Return (x, y) of the center of cell containing provided text 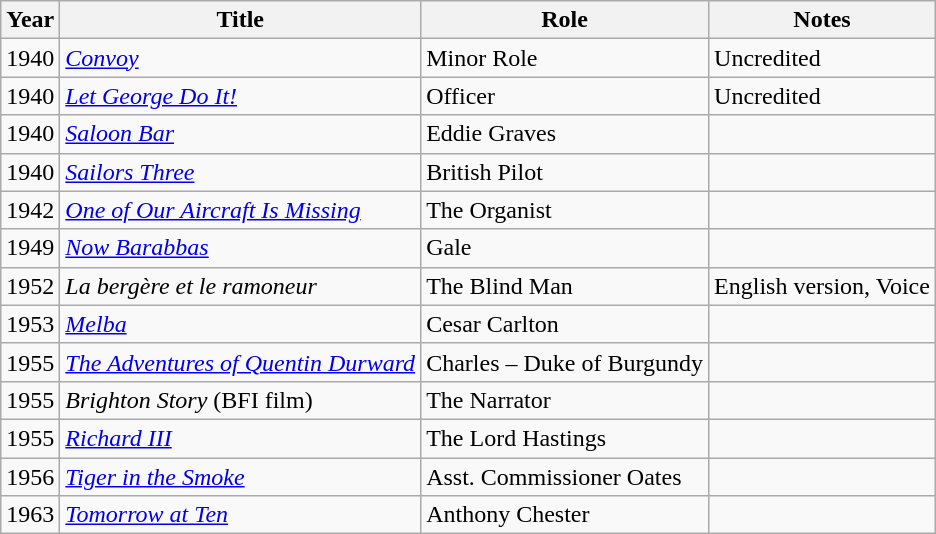
La bergère et le ramoneur (240, 286)
Tiger in the Smoke (240, 477)
Year (30, 20)
Notes (822, 20)
1949 (30, 248)
The Organist (565, 210)
English version, Voice (822, 286)
Charles – Duke of Burgundy (565, 362)
Officer (565, 96)
One of Our Aircraft Is Missing (240, 210)
Eddie Graves (565, 134)
Anthony Chester (565, 515)
Role (565, 20)
Asst. Commissioner Oates (565, 477)
The Narrator (565, 400)
Gale (565, 248)
1963 (30, 515)
Cesar Carlton (565, 324)
Title (240, 20)
1953 (30, 324)
British Pilot (565, 172)
Tomorrow at Ten (240, 515)
1952 (30, 286)
Now Barabbas (240, 248)
The Adventures of Quentin Durward (240, 362)
Saloon Bar (240, 134)
Richard III (240, 438)
Let George Do It! (240, 96)
Sailors Three (240, 172)
Melba (240, 324)
1956 (30, 477)
1942 (30, 210)
The Lord Hastings (565, 438)
Minor Role (565, 58)
The Blind Man (565, 286)
Convoy (240, 58)
Brighton Story (BFI film) (240, 400)
